Extract the (X, Y) coordinate from the center of the cell holding the provided text.  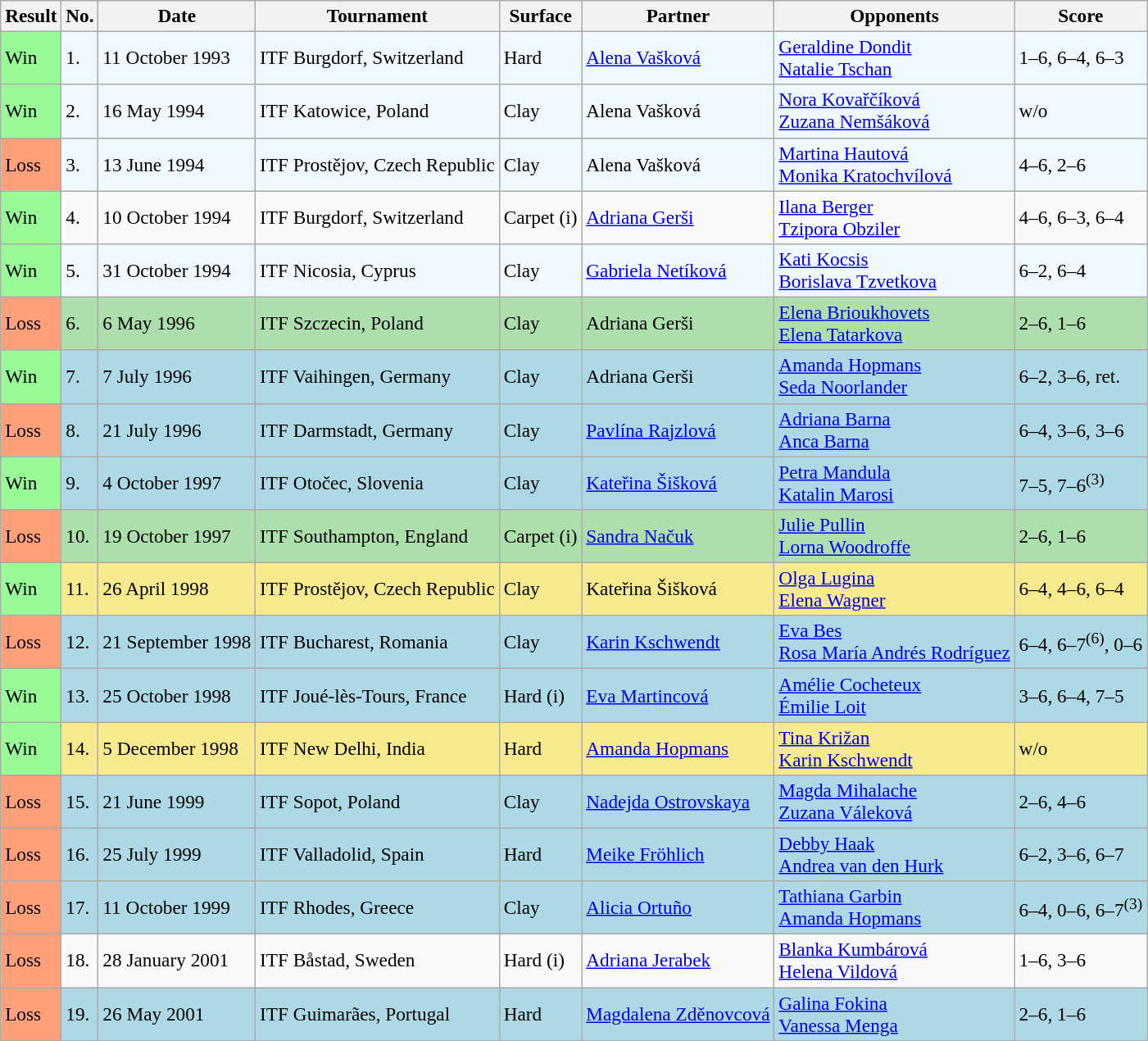
6–4, 0–6, 6–7(3) (1080, 908)
Magda Mihalache Zuzana Váleková (895, 802)
Tina Križan Karin Kschwendt (895, 748)
Score (1080, 16)
3. (80, 164)
6. (80, 323)
5 December 1998 (177, 748)
11 October 1999 (177, 908)
Nora Kovařčíková Zuzana Nemšáková (895, 111)
28 January 2001 (177, 961)
26 May 2001 (177, 1013)
Date (177, 16)
Meike Fröhlich (678, 854)
10 October 1994 (177, 216)
7. (80, 377)
ITF Bucharest, Romania (378, 643)
No. (80, 16)
ITF Southampton, England (378, 536)
Adriana Jerabek (678, 961)
Opponents (895, 16)
Amanda Hopmans (678, 748)
12. (80, 643)
26 April 1998 (177, 589)
11 October 1993 (177, 57)
21 September 1998 (177, 643)
15. (80, 802)
Sandra Načuk (678, 536)
5. (80, 270)
6–4, 6–7(6), 0–6 (1080, 643)
1–6, 3–6 (1080, 961)
6–4, 3–6, 3–6 (1080, 430)
Galina Fokina Vanessa Menga (895, 1013)
Surface (541, 16)
1. (80, 57)
Gabriela Netíková (678, 270)
Pavlína Rajzlová (678, 430)
ITF Valladolid, Spain (378, 854)
Eva Bes Rosa María Andrés Rodríguez (895, 643)
Petra Mandula Katalin Marosi (895, 482)
14. (80, 748)
6–2, 6–4 (1080, 270)
3–6, 6–4, 7–5 (1080, 695)
4 October 1997 (177, 482)
ITF Nicosia, Cyprus (378, 270)
17. (80, 908)
25 July 1999 (177, 854)
9. (80, 482)
7–5, 7–6(3) (1080, 482)
ITF Darmstadt, Germany (378, 430)
Olga Lugina Elena Wagner (895, 589)
ITF Szczecin, Poland (378, 323)
Geraldine Dondit Natalie Tschan (895, 57)
31 October 1994 (177, 270)
Partner (678, 16)
Debby Haak Andrea van den Hurk (895, 854)
Magdalena Zděnovcová (678, 1013)
21 July 1996 (177, 430)
19 October 1997 (177, 536)
Nadejda Ostrovskaya (678, 802)
18. (80, 961)
6–4, 4–6, 6–4 (1080, 589)
8. (80, 430)
Blanka Kumbárová Helena Vildová (895, 961)
16 May 1994 (177, 111)
19. (80, 1013)
ITF New Delhi, India (378, 748)
4–6, 2–6 (1080, 164)
Result (31, 16)
Ilana Berger Tzipora Obziler (895, 216)
16. (80, 854)
4. (80, 216)
ITF Otočec, Slovenia (378, 482)
6 May 1996 (177, 323)
Julie Pullin Lorna Woodroffe (895, 536)
ITF Joué-lès-Tours, France (378, 695)
Elena Brioukhovets Elena Tatarkova (895, 323)
Tournament (378, 16)
ITF Katowice, Poland (378, 111)
21 June 1999 (177, 802)
Karin Kschwendt (678, 643)
Tathiana Garbin Amanda Hopmans (895, 908)
ITF Båstad, Sweden (378, 961)
7 July 1996 (177, 377)
6–2, 3–6, 6–7 (1080, 854)
Amanda Hopmans Seda Noorlander (895, 377)
1–6, 6–4, 6–3 (1080, 57)
Amélie Cocheteux Émilie Loit (895, 695)
10. (80, 536)
Adriana Barna Anca Barna (895, 430)
2–6, 4–6 (1080, 802)
ITF Vaihingen, Germany (378, 377)
ITF Sopot, Poland (378, 802)
2. (80, 111)
Alicia Ortuño (678, 908)
13 June 1994 (177, 164)
4–6, 6–3, 6–4 (1080, 216)
ITF Guimarães, Portugal (378, 1013)
Kati Kocsis Borislava Tzvetkova (895, 270)
6–2, 3–6, ret. (1080, 377)
13. (80, 695)
ITF Rhodes, Greece (378, 908)
11. (80, 589)
Martina Hautová Monika Kratochvílová (895, 164)
25 October 1998 (177, 695)
Eva Martincová (678, 695)
